Detect which cell encompasses the target text, then output its (X, Y) center coordinate. 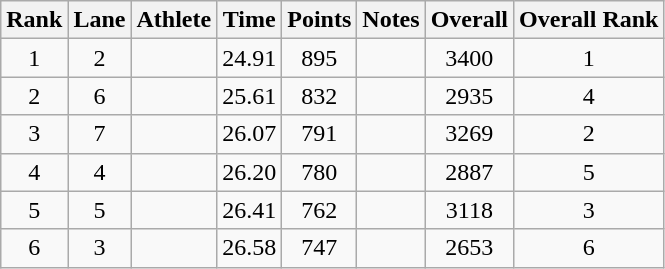
7 (100, 134)
Rank (34, 20)
2653 (469, 248)
2935 (469, 96)
780 (320, 172)
26.41 (250, 210)
Overall Rank (589, 20)
3269 (469, 134)
24.91 (250, 58)
2887 (469, 172)
Lane (100, 20)
Time (250, 20)
26.07 (250, 134)
26.58 (250, 248)
832 (320, 96)
25.61 (250, 96)
Points (320, 20)
Notes (391, 20)
895 (320, 58)
3400 (469, 58)
762 (320, 210)
Athlete (174, 20)
791 (320, 134)
26.20 (250, 172)
3118 (469, 210)
747 (320, 248)
Overall (469, 20)
